Detect which cell encompasses the target text, then output its [X, Y] center coordinate. 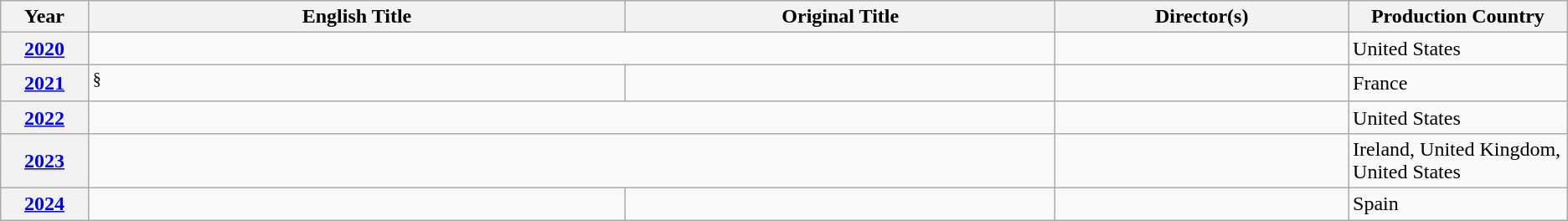
Ireland, United Kingdom, United States [1458, 161]
2023 [44, 161]
2021 [44, 84]
France [1458, 84]
§ [357, 84]
Director(s) [1202, 17]
English Title [357, 17]
Production Country [1458, 17]
Year [44, 17]
2024 [44, 204]
Spain [1458, 204]
2020 [44, 49]
2022 [44, 117]
Original Title [841, 17]
